Detect which cell encompasses the target text, then output its (x, y) center coordinate. 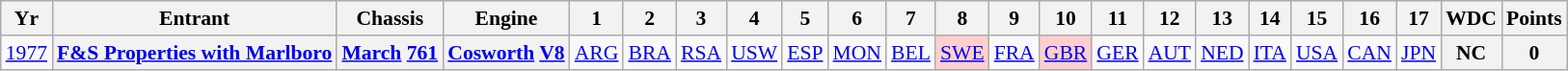
Points (1534, 18)
0 (1534, 53)
11 (1117, 18)
GBR (1067, 53)
3 (701, 18)
USA (1317, 53)
13 (1222, 18)
1 (597, 18)
12 (1170, 18)
16 (1369, 18)
WDC (1472, 18)
ESP (804, 53)
ITA (1270, 53)
USW (754, 53)
6 (858, 18)
SWE (962, 53)
4 (754, 18)
BEL (910, 53)
ARG (597, 53)
5 (804, 18)
Entrant (195, 18)
Engine (505, 18)
GER (1117, 53)
RSA (701, 53)
FRA (1014, 53)
NC (1472, 53)
7 (910, 18)
Yr (27, 18)
AUT (1170, 53)
10 (1067, 18)
NED (1222, 53)
8 (962, 18)
CAN (1369, 53)
2 (650, 18)
F&S Properties with Marlboro (195, 53)
Cosworth V8 (505, 53)
BRA (650, 53)
MON (858, 53)
1977 (27, 53)
March 761 (390, 53)
14 (1270, 18)
Chassis (390, 18)
9 (1014, 18)
JPN (1419, 53)
15 (1317, 18)
17 (1419, 18)
